Pinpoint the cell where the given text exists, returning its (x, y) midpoint coordinate. 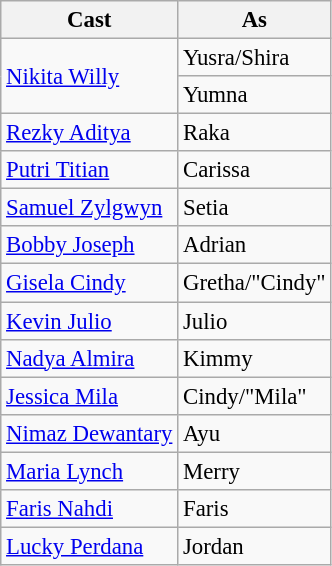
Nikita Willy (90, 76)
Samuel Zylgwyn (90, 208)
Cindy/"Mila" (254, 396)
Kevin Julio (90, 321)
Merry (254, 471)
Faris (254, 509)
Setia (254, 208)
Gisela Cindy (90, 283)
Lucky Perdana (90, 546)
Rezky Aditya (90, 133)
Yusra/Shira (254, 58)
Putri Titian (90, 170)
Nimaz Dewantary (90, 433)
Bobby Joseph (90, 245)
Adrian (254, 245)
Kimmy (254, 358)
Faris Nahdi (90, 509)
Jessica Mila (90, 396)
Carissa (254, 170)
Julio (254, 321)
Gretha/"Cindy" (254, 283)
Nadya Almira (90, 358)
Raka (254, 133)
Cast (90, 20)
Ayu (254, 433)
Yumna (254, 95)
Jordan (254, 546)
As (254, 20)
Maria Lynch (90, 471)
